Detect which cell encompasses the target text, then output its (X, Y) center coordinate. 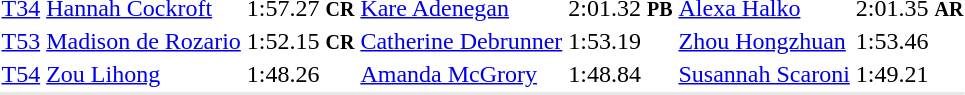
1:52.15 CR (300, 41)
1:53.46 (910, 41)
Catherine Debrunner (462, 41)
Susannah Scaroni (764, 74)
1:53.19 (620, 41)
Madison de Rozario (144, 41)
1:48.26 (300, 74)
1:48.84 (620, 74)
T53 (21, 41)
1:49.21 (910, 74)
Zou Lihong (144, 74)
Zhou Hongzhuan (764, 41)
Amanda McGrory (462, 74)
T54 (21, 74)
